Capture the cell that displays the provided text and extract its [X, Y] central coordinate. 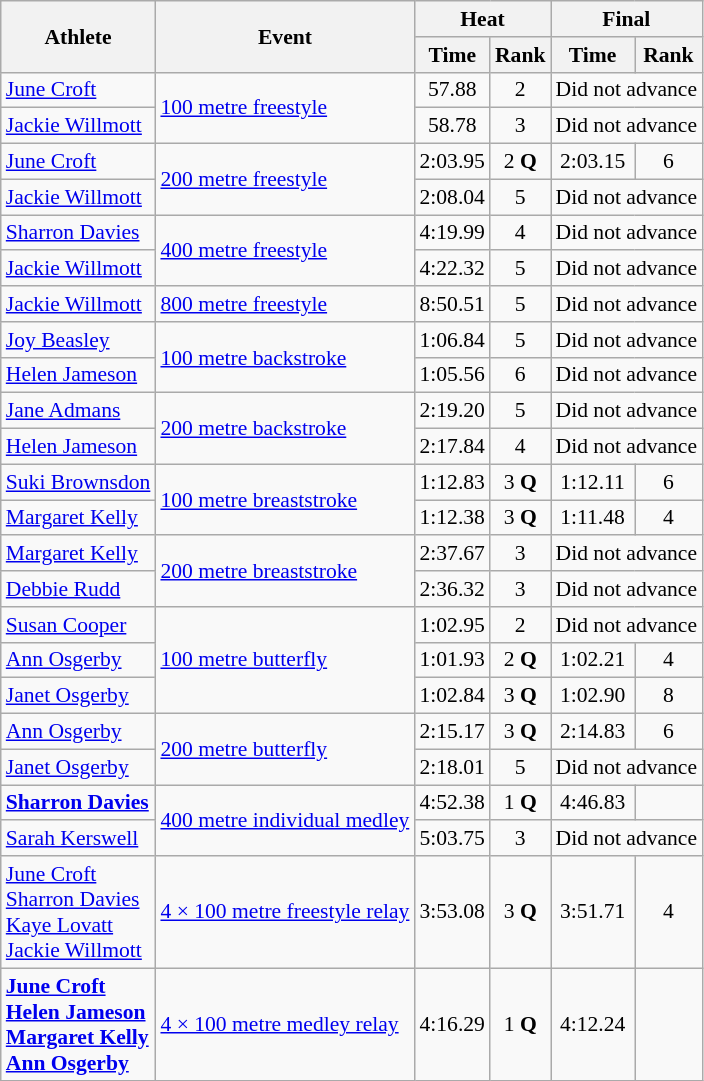
Joy Beasley [78, 340]
Heat [482, 19]
200 metre backstroke [284, 428]
1:06.84 [452, 340]
2:03.15 [592, 162]
1:12.38 [452, 518]
Event [284, 36]
4 × 100 metre medley relay [284, 1024]
400 metre individual medley [284, 820]
4:46.83 [592, 803]
200 metre butterfly [284, 750]
Suki Brownsdon [78, 482]
4:22.32 [452, 269]
57.88 [452, 90]
June CroftHelen JamesonMargaret KellyAnn Osgerby [78, 1024]
1:11.48 [592, 518]
8:50.51 [452, 304]
3:53.08 [452, 912]
4:16.29 [452, 1024]
1:01.93 [452, 660]
Sarah Kerswell [78, 839]
2:37.67 [452, 554]
Jane Admans [78, 411]
400 metre freestyle [284, 250]
2:19.20 [452, 411]
4:19.99 [452, 233]
Athlete [78, 36]
2:18.01 [452, 767]
1:02.90 [592, 696]
Final [626, 19]
100 metre breaststroke [284, 500]
1:02.95 [452, 625]
2:08.04 [452, 197]
1:02.21 [592, 660]
2:14.83 [592, 732]
800 metre freestyle [284, 304]
2:15.17 [452, 732]
8 [668, 696]
2:17.84 [452, 447]
1:12.83 [452, 482]
1:12.11 [592, 482]
1:05.56 [452, 375]
June CroftSharron DaviesKaye LovattJackie Willmott [78, 912]
3:51.71 [592, 912]
Debbie Rudd [78, 589]
100 metre butterfly [284, 660]
100 metre freestyle [284, 108]
1:02.84 [452, 696]
4:52.38 [452, 803]
100 metre backstroke [284, 358]
2:03.95 [452, 162]
200 metre breaststroke [284, 572]
4 × 100 metre freestyle relay [284, 912]
200 metre freestyle [284, 180]
5:03.75 [452, 839]
58.78 [452, 126]
2:36.32 [452, 589]
Susan Cooper [78, 625]
4:12.24 [592, 1024]
